Capture the cell that displays the provided text and extract its (x, y) central coordinate. 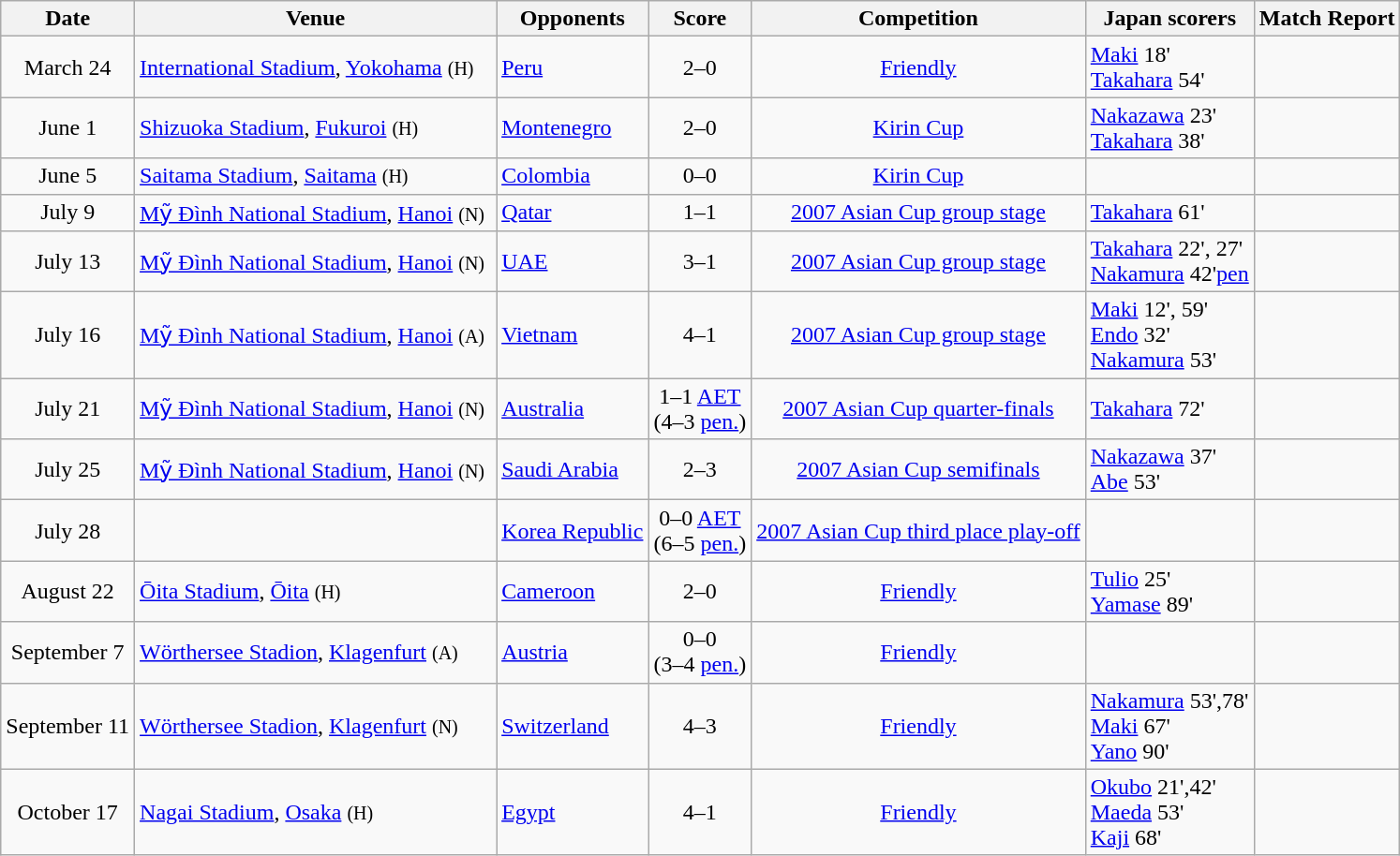
Nakazawa 37' Abe 53' (1169, 470)
0–0 (700, 176)
Wörthersee Stadion, Klagenfurt (N) (316, 726)
Score (700, 19)
3–1 (700, 262)
July 13 (67, 262)
Mỹ Đình National Stadium, Hanoi (A) (316, 335)
Vietnam (573, 335)
Date (67, 19)
Austria (573, 652)
2007 Asian Cup third place play-off (918, 530)
Egypt (573, 812)
Opponents (573, 19)
July 16 (67, 335)
Shizuoka Stadium, Fukuroi (H) (316, 127)
March 24 (67, 67)
Tulio 25'Yamase 89' (1169, 592)
Colombia (573, 176)
September 11 (67, 726)
Saudi Arabia (573, 470)
Wörthersee Stadion, Klagenfurt (A) (316, 652)
Qatar (573, 213)
Ōita Stadium, Ōita (H) (316, 592)
Australia (573, 408)
2007 Asian Cup semifinals (918, 470)
July 21 (67, 408)
July 28 (67, 530)
2007 Asian Cup quarter-finals (918, 408)
Peru (573, 67)
1–1 (700, 213)
Saitama Stadium, Saitama (H) (316, 176)
August 22 (67, 592)
Cameroon (573, 592)
October 17 (67, 812)
Takahara 72' (1169, 408)
Match Report (1327, 19)
Venue (316, 19)
2–3 (700, 470)
Competition (918, 19)
September 7 (67, 652)
Korea Republic (573, 530)
Nagai Stadium, Osaka (H) (316, 812)
Takahara 61' (1169, 213)
1–1 AET(4–3 pen.) (700, 408)
Switzerland (573, 726)
Japan scorers (1169, 19)
Maki 18' Takahara 54' (1169, 67)
July 25 (67, 470)
Nakamura 53',78'Maki 67'Yano 90' (1169, 726)
July 9 (67, 213)
Nakazawa 23' Takahara 38' (1169, 127)
Okubo 21',42'Maeda 53'Kaji 68' (1169, 812)
Maki 12', 59'Endo 32'Nakamura 53' (1169, 335)
0–0(3–4 pen.) (700, 652)
UAE (573, 262)
June 1 (67, 127)
June 5 (67, 176)
0–0 AET(6–5 pen.) (700, 530)
Montenegro (573, 127)
4–3 (700, 726)
Takahara 22', 27'Nakamura 42'pen (1169, 262)
International Stadium, Yokohama (H) (316, 67)
